Determine the (X, Y) coordinate at the center of the cell enclosing the given text.  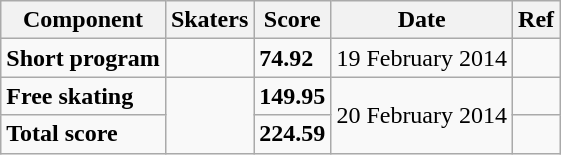
Ref (536, 20)
Component (84, 20)
Score (292, 20)
Total score (84, 134)
149.95 (292, 96)
74.92 (292, 58)
19 February 2014 (422, 58)
224.59 (292, 134)
Short program (84, 58)
Free skating (84, 96)
20 February 2014 (422, 115)
Date (422, 20)
Skaters (209, 20)
